Return the (x, y) coordinate for the center point of the cell that contains the specified text.  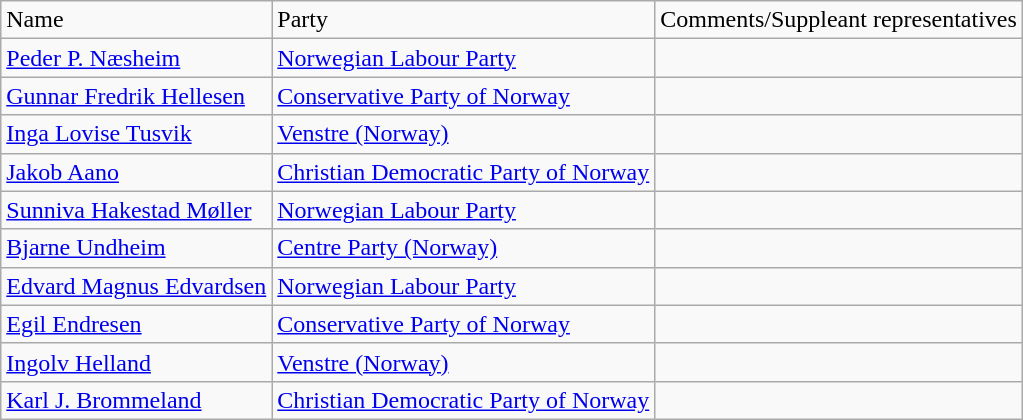
Sunniva Hakestad Møller (136, 210)
Karl J. Brommeland (136, 400)
Bjarne Undheim (136, 248)
Jakob Aano (136, 172)
Peder P. Næsheim (136, 58)
Egil Endresen (136, 324)
Edvard Magnus Edvardsen (136, 286)
Comments/Suppleant representatives (839, 20)
Inga Lovise Tusvik (136, 134)
Ingolv Helland (136, 362)
Name (136, 20)
Gunnar Fredrik Hellesen (136, 96)
Party (464, 20)
Centre Party (Norway) (464, 248)
